Capture the cell that displays the provided text and extract its [x, y] central coordinate. 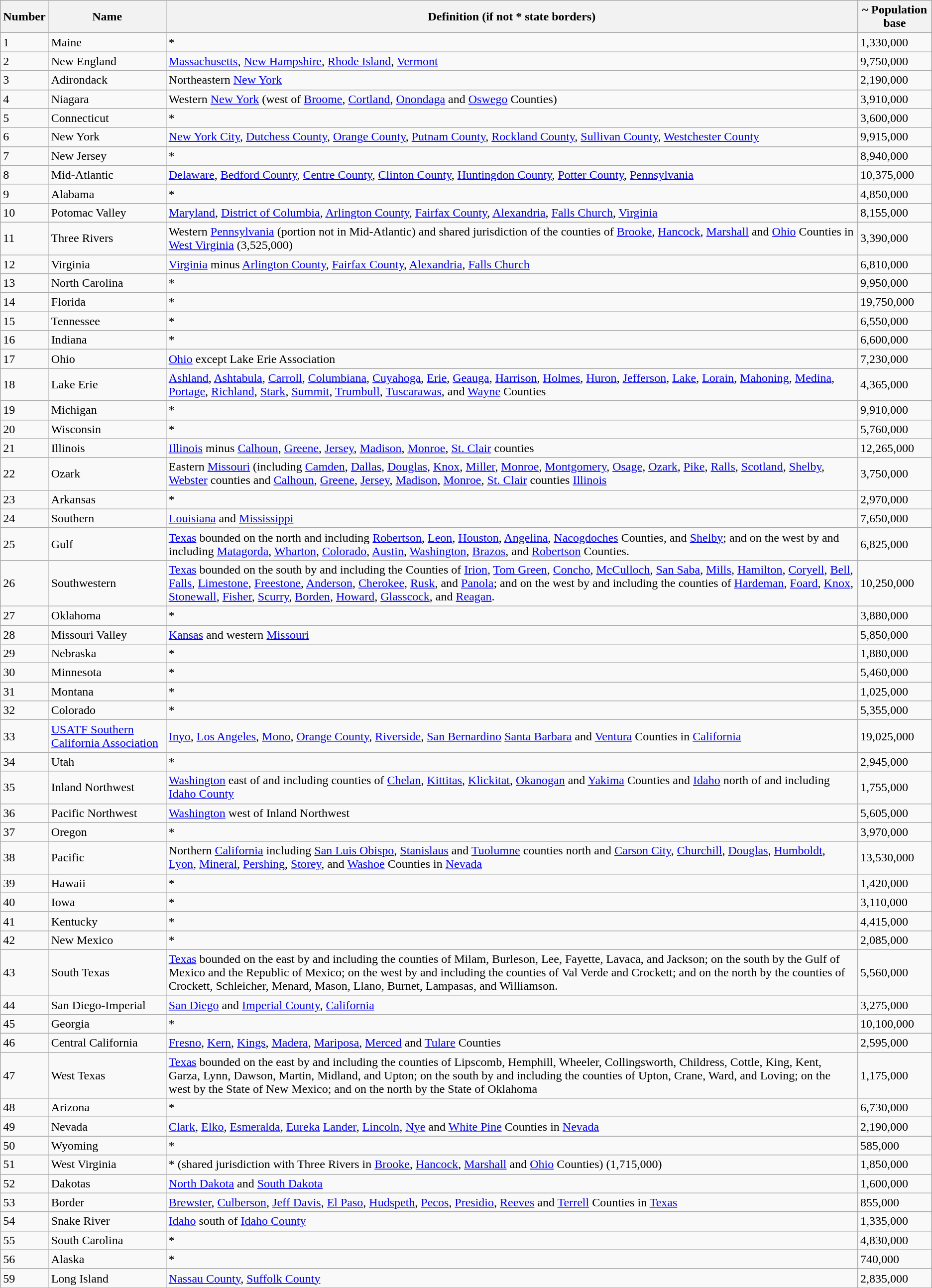
Dakotas [107, 1183]
Inland Northwest [107, 788]
West Texas [107, 1075]
Inyo, Los Angeles, Mono, Orange County, Riverside, San Bernardino Santa Barbara and Ventura Counties in California [512, 736]
18 [24, 384]
Utah [107, 762]
* (shared jurisdiction with Three Rivers in Brooke, Hancock, Marshall and Ohio Counties) (1,715,000) [512, 1165]
23 [24, 499]
Arizona [107, 1108]
7,230,000 [894, 359]
Georgia [107, 1024]
Pacific [107, 857]
Indiana [107, 340]
19,025,000 [894, 736]
4,850,000 [894, 194]
Virginia [107, 264]
6,730,000 [894, 1108]
9,950,000 [894, 283]
3,110,000 [894, 902]
34 [24, 762]
52 [24, 1183]
6 [24, 137]
6,550,000 [894, 321]
Massachusetts, New Hampshire, Rhode Island, Vermont [512, 61]
4 [24, 99]
5,460,000 [894, 673]
1,880,000 [894, 654]
Mid-Atlantic [107, 175]
1,175,000 [894, 1075]
Washington west of Inland Northwest [512, 813]
Border [107, 1202]
10,375,000 [894, 175]
Nevada [107, 1127]
45 [24, 1024]
35 [24, 788]
5,760,000 [894, 429]
Kentucky [107, 921]
Kansas and western Missouri [512, 635]
39 [24, 883]
Adirondack [107, 80]
Central California [107, 1043]
13 [24, 283]
8,155,000 [894, 213]
46 [24, 1043]
17 [24, 359]
Louisiana and Mississippi [512, 518]
Potomac Valley [107, 213]
Maryland, District of Columbia, Arlington County, Fairfax County, Alexandria, Falls Church, Virginia [512, 213]
19 [24, 410]
38 [24, 857]
33 [24, 736]
2,945,000 [894, 762]
Ohio [107, 359]
4,830,000 [894, 1240]
Southern [107, 518]
Tennessee [107, 321]
24 [24, 518]
Minnesota [107, 673]
22 [24, 474]
West Virginia [107, 1165]
53 [24, 1202]
North Dakota and South Dakota [512, 1183]
740,000 [894, 1259]
Three Rivers [107, 238]
Oregon [107, 832]
Name [107, 17]
Snake River [107, 1221]
36 [24, 813]
1,755,000 [894, 788]
15 [24, 321]
3,880,000 [894, 615]
Ohio except Lake Erie Association [512, 359]
Southwestern [107, 583]
7 [24, 156]
8 [24, 175]
9 [24, 194]
48 [24, 1108]
USATF Southern California Association [107, 736]
9,750,000 [894, 61]
Pacific Northwest [107, 813]
4,365,000 [894, 384]
1,850,000 [894, 1165]
1,025,000 [894, 692]
21 [24, 448]
1,330,000 [894, 42]
1,600,000 [894, 1183]
9,915,000 [894, 137]
26 [24, 583]
16 [24, 340]
40 [24, 902]
3,970,000 [894, 832]
Oklahoma [107, 615]
San Diego and Imperial County, California [512, 1005]
Colorado [107, 710]
Ozark [107, 474]
4,415,000 [894, 921]
31 [24, 692]
29 [24, 654]
25 [24, 544]
49 [24, 1127]
56 [24, 1259]
North Carolina [107, 283]
14 [24, 302]
3 [24, 80]
30 [24, 673]
Long Island [107, 1278]
8,940,000 [894, 156]
59 [24, 1278]
Lake Erie [107, 384]
Wyoming [107, 1146]
10,100,000 [894, 1024]
37 [24, 832]
Number [24, 17]
Delaware, Bedford County, Centre County, Clinton County, Huntingdon County, Potter County, Pennsylvania [512, 175]
San Diego-Imperial [107, 1005]
6,600,000 [894, 340]
50 [24, 1146]
10,250,000 [894, 583]
3,390,000 [894, 238]
2 [24, 61]
Nebraska [107, 654]
54 [24, 1221]
2,085,000 [894, 940]
Michigan [107, 410]
Definition (if not * state borders) [512, 17]
Fresno, Kern, Kings, Madera, Mariposa, Merced and Tulare Counties [512, 1043]
Idaho south of Idaho County [512, 1221]
12 [24, 264]
New York City, Dutchess County, Orange County, Putnam County, Rockland County, Sullivan County, Westchester County [512, 137]
585,000 [894, 1146]
Florida [107, 302]
Connecticut [107, 118]
20 [24, 429]
27 [24, 615]
New Mexico [107, 940]
28 [24, 635]
1,420,000 [894, 883]
5,605,000 [894, 813]
Montana [107, 692]
New York [107, 137]
6,810,000 [894, 264]
32 [24, 710]
12,265,000 [894, 448]
2,595,000 [894, 1043]
5,850,000 [894, 635]
Alaska [107, 1259]
New Jersey [107, 156]
5,560,000 [894, 972]
10 [24, 213]
43 [24, 972]
Brewster, Culberson, Jeff Davis, El Paso, Hudspeth, Pecos, Presidio, Reeves and Terrell Counties in Texas [512, 1202]
1,335,000 [894, 1221]
2,835,000 [894, 1278]
Arkansas [107, 499]
Alabama [107, 194]
3,600,000 [894, 118]
Gulf [107, 544]
3,750,000 [894, 474]
Maine [107, 42]
Virginia minus Arlington County, Fairfax County, Alexandria, Falls Church [512, 264]
11 [24, 238]
47 [24, 1075]
Wisconsin [107, 429]
Northeastern New York [512, 80]
55 [24, 1240]
Hawaii [107, 883]
Iowa [107, 902]
Nassau County, Suffolk County [512, 1278]
5,355,000 [894, 710]
South Texas [107, 972]
South Carolina [107, 1240]
3,910,000 [894, 99]
19,750,000 [894, 302]
Western New York (west of Broome, Cortland, Onondaga and Oswego Counties) [512, 99]
New England [107, 61]
13,530,000 [894, 857]
1 [24, 42]
51 [24, 1165]
Illinois [107, 448]
855,000 [894, 1202]
~ Population base [894, 17]
44 [24, 1005]
Clark, Elko, Esmeralda, Eureka Lander, Lincoln, Nye and White Pine Counties in Nevada [512, 1127]
42 [24, 940]
7,650,000 [894, 518]
Illinois minus Calhoun, Greene, Jersey, Madison, Monroe, St. Clair counties [512, 448]
6,825,000 [894, 544]
Niagara [107, 99]
3,275,000 [894, 1005]
41 [24, 921]
5 [24, 118]
9,910,000 [894, 410]
2,970,000 [894, 499]
Washington east of and including counties of Chelan, Kittitas, Klickitat, Okanogan and Yakima Counties and Idaho north of and including Idaho County [512, 788]
Missouri Valley [107, 635]
